Return [x, y] of the center of cell containing provided text 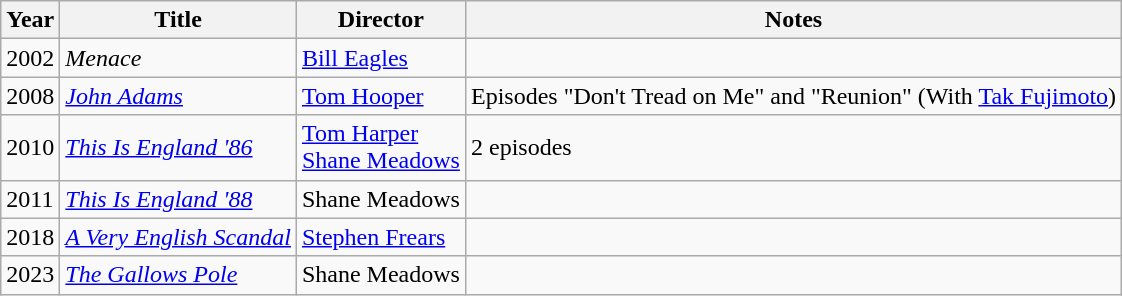
This Is England '86 [178, 148]
2008 [30, 96]
Title [178, 20]
Tom Hooper [380, 96]
Episodes "Don't Tread on Me" and "Reunion" (With Tak Fujimoto) [793, 96]
Year [30, 20]
2010 [30, 148]
This Is England '88 [178, 199]
2002 [30, 58]
Stephen Frears [380, 237]
2023 [30, 275]
The Gallows Pole [178, 275]
2011 [30, 199]
2018 [30, 237]
Bill Eagles [380, 58]
John Adams [178, 96]
Tom HarperShane Meadows [380, 148]
A Very English Scandal [178, 237]
Menace [178, 58]
Director [380, 20]
2 episodes [793, 148]
Notes [793, 20]
